Provide the (x, y) coordinate of the cell's center where the given text is located.  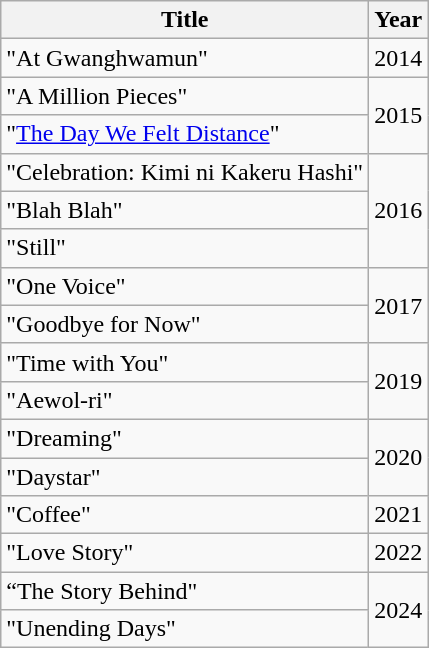
"Love Story" (185, 553)
2015 (398, 115)
"Time with You" (185, 362)
2024 (398, 610)
"Unending Days" (185, 629)
"Daystar" (185, 477)
"Blah Blah" (185, 210)
"Goodbye for Now" (185, 324)
2022 (398, 553)
"Coffee" (185, 515)
"At Gwanghwamun" (185, 58)
"Aewol-ri" (185, 400)
2016 (398, 210)
2021 (398, 515)
"Celebration: Kimi ni Kakeru Hashi" (185, 172)
Title (185, 20)
"The Day We Felt Distance" (185, 134)
2017 (398, 305)
2014 (398, 58)
"A Million Pieces" (185, 96)
"One Voice" (185, 286)
“The Story Behind" (185, 591)
Year (398, 20)
2019 (398, 381)
"Dreaming" (185, 438)
2020 (398, 457)
"Still" (185, 248)
